Return the (x, y) coordinate for the center point of the cell that contains the specified text.  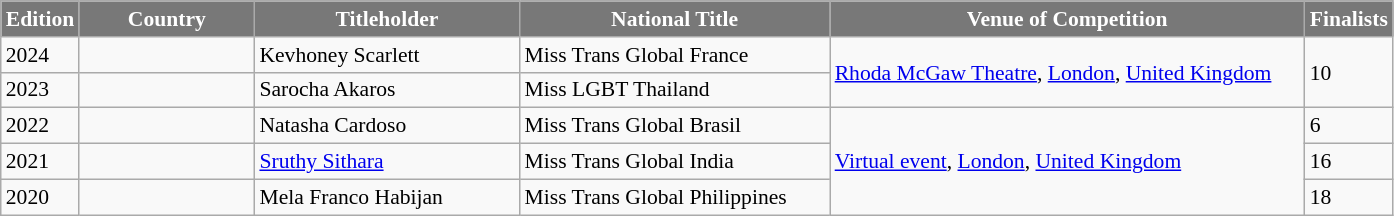
2020 (40, 197)
16 (1349, 162)
Kevhoney Scarlett (386, 55)
2022 (40, 126)
Rhoda McGaw Theatre, London, United Kingdom (1068, 72)
Miss Trans Global Brasil (675, 126)
Venue of Competition (1068, 19)
Edition (40, 19)
2024 (40, 55)
Virtual event, London, United Kingdom (1068, 162)
6 (1349, 126)
Country (166, 19)
10 (1349, 72)
2023 (40, 90)
Miss LGBT Thailand (675, 90)
Miss Trans Global India (675, 162)
Finalists (1349, 19)
Sruthy Sithara (386, 162)
Miss Trans Global France (675, 55)
2021 (40, 162)
Mela Franco Habijan (386, 197)
Natasha Cardoso (386, 126)
National Title (675, 19)
Titleholder (386, 19)
Miss Trans Global Philippines (675, 197)
Sarocha Akaros (386, 90)
18 (1349, 197)
